Provide the (x, y) coordinate of the cell's center where the given text is located.  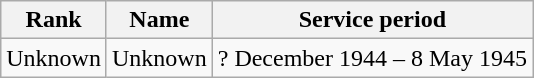
Name (159, 20)
? December 1944 – 8 May 1945 (372, 58)
Service period (372, 20)
Rank (54, 20)
